Locate the cell with the specified text and output its (X, Y) center coordinate. 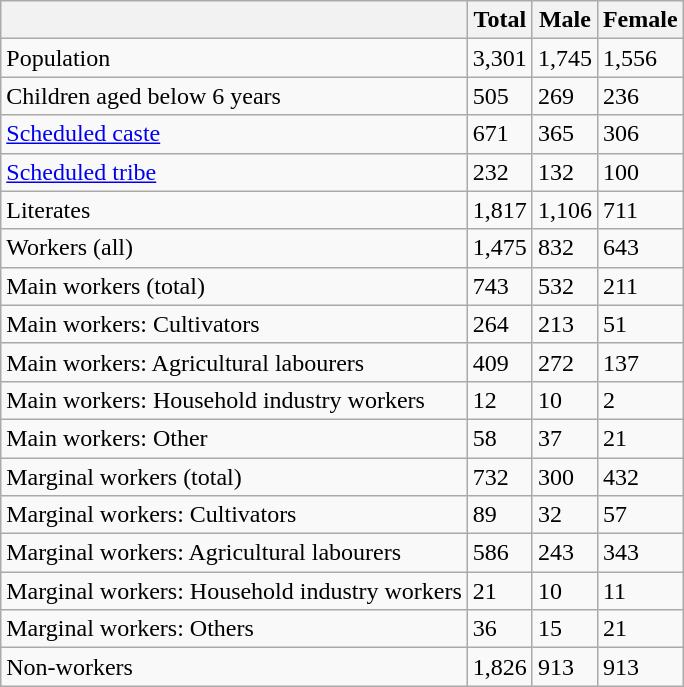
15 (564, 629)
Marginal workers: Household industry workers (234, 591)
32 (564, 515)
211 (640, 286)
732 (500, 477)
243 (564, 553)
Main workers: Cultivators (234, 324)
57 (640, 515)
Main workers: Agricultural labourers (234, 362)
100 (640, 172)
Marginal workers: Others (234, 629)
Female (640, 20)
Marginal workers (total) (234, 477)
343 (640, 553)
Population (234, 58)
137 (640, 362)
Marginal workers: Agricultural labourers (234, 553)
432 (640, 477)
11 (640, 591)
37 (564, 438)
Scheduled caste (234, 134)
643 (640, 248)
2 (640, 400)
711 (640, 210)
Non-workers (234, 667)
236 (640, 96)
1,475 (500, 248)
Main workers (total) (234, 286)
Main workers: Other (234, 438)
365 (564, 134)
1,745 (564, 58)
671 (500, 134)
306 (640, 134)
12 (500, 400)
Scheduled tribe (234, 172)
132 (564, 172)
Total (500, 20)
1,106 (564, 210)
36 (500, 629)
Main workers: Household industry workers (234, 400)
Literates (234, 210)
Male (564, 20)
1,556 (640, 58)
232 (500, 172)
832 (564, 248)
409 (500, 362)
269 (564, 96)
Marginal workers: Cultivators (234, 515)
Children aged below 6 years (234, 96)
1,817 (500, 210)
51 (640, 324)
272 (564, 362)
58 (500, 438)
264 (500, 324)
743 (500, 286)
300 (564, 477)
505 (500, 96)
586 (500, 553)
89 (500, 515)
Workers (all) (234, 248)
532 (564, 286)
1,826 (500, 667)
213 (564, 324)
3,301 (500, 58)
